Capture the cell that displays the provided text and extract its [X, Y] central coordinate. 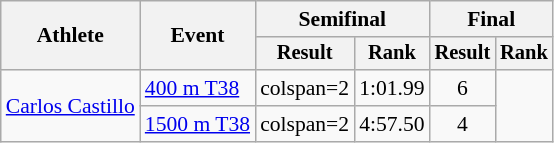
Carlos Castillo [70, 106]
Final [492, 19]
4 [463, 124]
Athlete [70, 36]
Event [198, 36]
6 [463, 88]
1500 m T38 [198, 124]
1:01.99 [392, 88]
4:57.50 [392, 124]
Semifinal [342, 19]
400 m T38 [198, 88]
